Output the (x, y) coordinate of the center of the cell containing the given text.  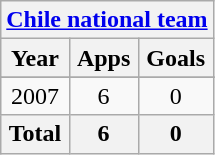
Total (35, 134)
2007 (35, 96)
Year (35, 58)
Goals (176, 58)
Apps (104, 58)
Chile national team (107, 20)
